Return [X, Y] of the center of cell containing provided text 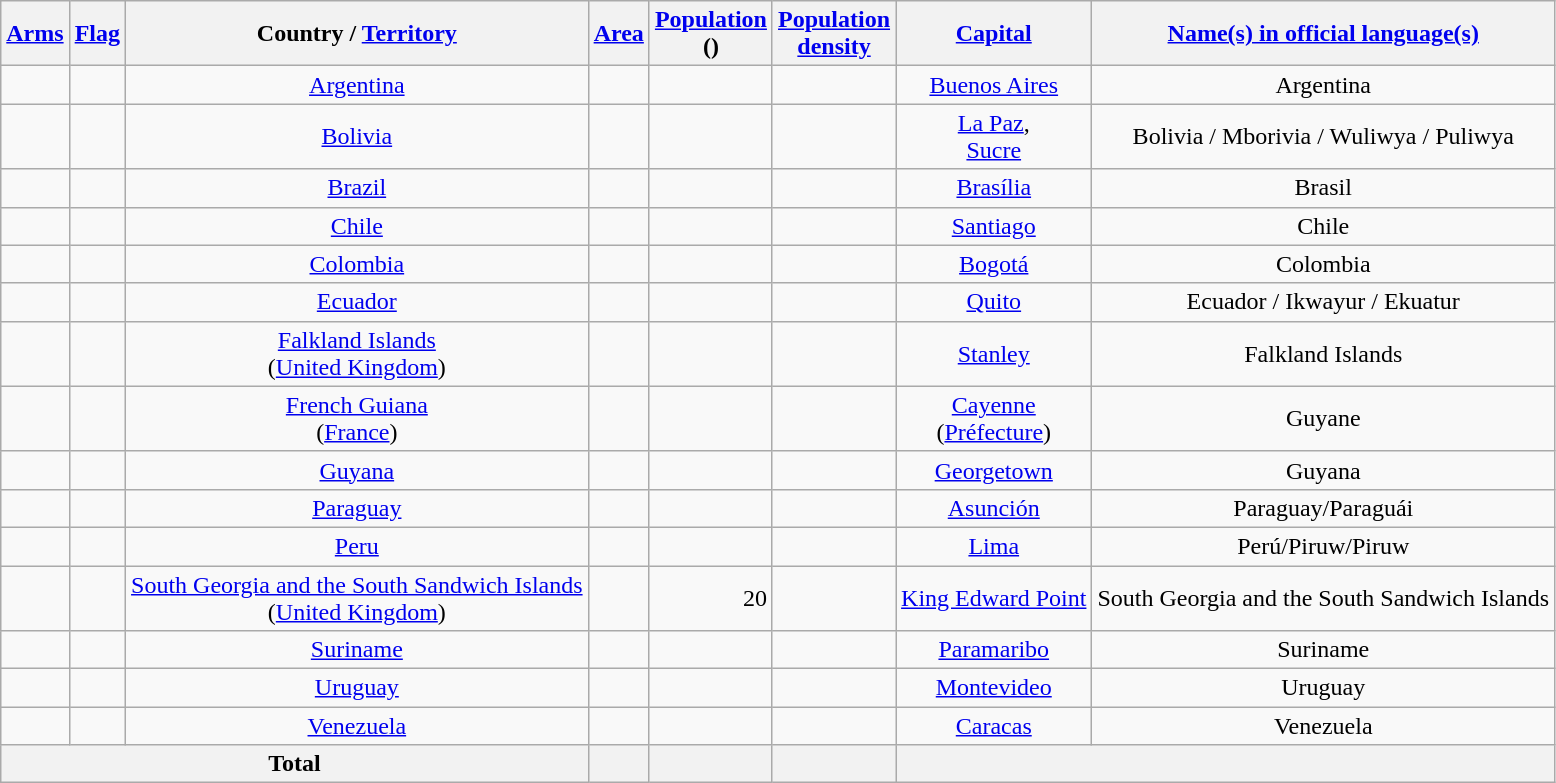
South Georgia and the South Sandwich Islands [1324, 598]
Country / Territory [358, 34]
Area [618, 34]
Falkland Islands(United Kingdom) [358, 354]
Falkland Islands [1324, 354]
King Edward Point [994, 598]
Population() [710, 34]
Guyane [1324, 418]
Bogotá [994, 264]
Stanley [994, 354]
Santiago [994, 226]
Asunción [994, 508]
Flag [97, 34]
South Georgia and the South Sandwich Islands(United Kingdom) [358, 598]
Peru [358, 546]
Quito [994, 302]
Name(s) in official language(s) [1324, 34]
Bolivia [358, 136]
Montevideo [994, 688]
Paramaribo [994, 650]
Total [294, 764]
Caracas [994, 726]
Perú/Piruw/Piruw [1324, 546]
Bolivia / Mborivia / Wuliwya / Puliwya [1324, 136]
Lima [994, 546]
Paraguay [358, 508]
Arms [35, 34]
Cayenne(Préfecture) [994, 418]
Capital [994, 34]
Brazil [358, 188]
French Guiana(France) [358, 418]
Populationdensity [834, 34]
Brasil [1324, 188]
20 [710, 598]
Buenos Aires [994, 85]
Georgetown [994, 470]
Ecuador [358, 302]
Paraguay/Paraguái [1324, 508]
Ecuador / Ikwayur / Ekuatur [1324, 302]
Brasília [994, 188]
La Paz,Sucre [994, 136]
